Provide the (X, Y) coordinate of the cell's center where the given text is located.  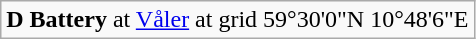
D Battery at Våler at grid 59°30'0"N 10°48'6"E (238, 20)
